Scan for the cell matching the given text and deliver its [x, y] coordinate at center. 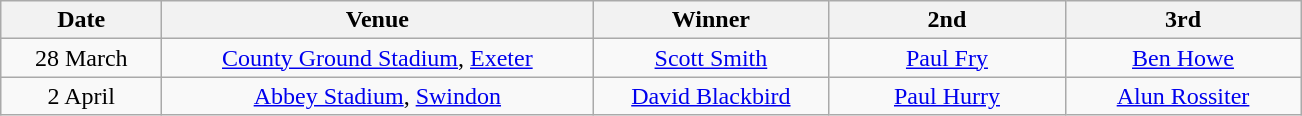
County Ground Stadium, Exeter [378, 58]
Scott Smith [711, 58]
Ben Howe [1183, 58]
2 April [82, 96]
Winner [711, 20]
Paul Fry [947, 58]
3rd [1183, 20]
Date [82, 20]
David Blackbird [711, 96]
Alun Rossiter [1183, 96]
Paul Hurry [947, 96]
2nd [947, 20]
Venue [378, 20]
28 March [82, 58]
Abbey Stadium, Swindon [378, 96]
